Extract the [x, y] coordinate from the center of the cell holding the provided text.  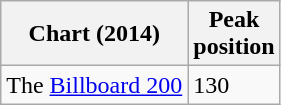
Peakposition [234, 34]
The Billboard 200 [94, 85]
Chart (2014) [94, 34]
130 [234, 85]
